Find where the given text appears and provide that cell's center as [x, y] coordinate. 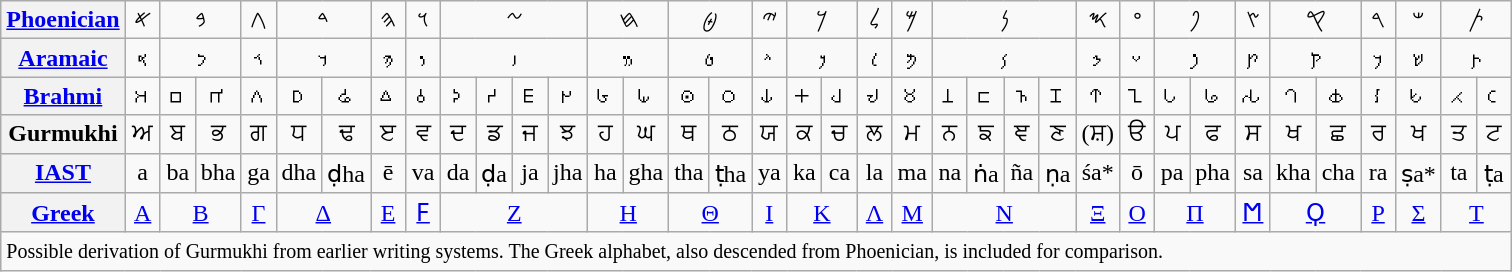
𐤀 [142, 20]
ਧ [299, 134]
𐤍 [1004, 20]
Ο [1138, 213]
𐤕 [1476, 20]
Τ [1476, 213]
ਘ [646, 134]
𑀑 [1138, 96]
ਤ [1458, 134]
𐡔 [1419, 58]
Gurmukhi [63, 134]
Possible derivation of Gurmukhi from earlier writing systems. The Greek alphabet, also descended from Phoenician, is included for comparison. [756, 251]
𑀣 [689, 96]
𐤉 [770, 20]
ba [178, 173]
ਮ [912, 134]
𐡌 [912, 58]
𐤐 [1196, 20]
Ρ [1378, 213]
ਸ [1252, 134]
ਥ [689, 134]
ਙ [986, 134]
𐤌 [912, 20]
ya [770, 173]
va [424, 173]
𑀝 [1494, 96]
ਭ [218, 134]
ਵ [424, 134]
𑀏 [388, 96]
ਛ [1338, 134]
Δ [323, 213]
𐡏 [1138, 58]
gha [646, 173]
ṅa [986, 173]
𐤄 [388, 20]
𑀛 [568, 96]
ta [1458, 173]
𐡍 [1004, 58]
𑀢 [1458, 96]
𐡈 [710, 58]
𑀕 [258, 96]
ṭa [1494, 173]
Ϝ [424, 213]
Phoenician [63, 20]
𑀓 [804, 96]
ਅ [142, 134]
ña [1022, 173]
𐡓 [1378, 58]
𐤁 [200, 20]
ਦ [458, 134]
ṭha [730, 173]
ka [804, 173]
ੳ [1138, 134]
𑀬 [770, 96]
𑀜 [1022, 96]
ਞ [1022, 134]
𐤂 [258, 20]
𐡋 [874, 58]
𐡂 [258, 58]
𑀨 [1213, 96]
𐤎 [1098, 20]
𑀦 [950, 96]
𑀲 [1252, 96]
𐡊 [822, 58]
Η [628, 213]
𑀚 [530, 96]
𑀙 [1338, 96]
𑀡 [1058, 96]
𑀮 [874, 96]
ਠ [730, 134]
𐤆 [514, 20]
Ξ [1098, 213]
tha [689, 173]
𑀧 [1172, 96]
𑀟 [494, 96]
pa [1172, 173]
Ϻ [1252, 213]
IAST [63, 173]
𐤈 [710, 20]
ਡ [494, 134]
Ε [388, 213]
𐤋 [874, 20]
ੲ [388, 134]
a [142, 173]
𐤑 [1252, 20]
ṇa [1058, 173]
𐤒 [1315, 20]
śa* [1098, 173]
𑀯 [424, 96]
𑀔 [1293, 96]
sa [1252, 173]
Brahmi [63, 96]
ma [912, 173]
ਕ [804, 134]
pha [1213, 173]
Ζ [514, 213]
ਬ [178, 134]
𐡆 [514, 58]
ਗ [258, 134]
(ਸ਼) [1098, 134]
Σ [1419, 213]
𑀫 [912, 96]
𐡁 [200, 58]
Π [1196, 213]
ਝ [568, 134]
ra [1378, 173]
ṣa* [1419, 173]
ਹ [606, 134]
ਚ [840, 134]
ḍha [346, 173]
𐡕 [1476, 58]
𑀭 [1378, 96]
kha [1293, 173]
ਯ [770, 134]
𐡄 [388, 58]
𐤅 [424, 20]
Μ [912, 213]
ha [606, 173]
ē [388, 173]
𐡀 [142, 58]
ਫ [1213, 134]
𐡑 [1252, 58]
𑀥 [299, 96]
Greek [63, 213]
Κ [822, 213]
𐤃 [323, 20]
𑀗 [986, 96]
Α [142, 213]
ca [840, 173]
𑀩 [178, 96]
Γ [258, 213]
𑀰 [1098, 96]
cha [1338, 173]
ਢ [346, 134]
ਣ [1058, 134]
𐡒 [1315, 58]
ਲ [874, 134]
𑀖 [646, 96]
Β [200, 213]
𑀱 [1419, 96]
Λ [874, 213]
𐡎 [1098, 58]
𑀤 [458, 96]
𑀠 [346, 96]
𑀅 [142, 96]
Ι [770, 213]
𐤊 [822, 20]
Ν [1004, 213]
𑀘 [840, 96]
ਰ [1378, 134]
𐡐 [1196, 58]
𐤏 [1138, 20]
ਟ [1494, 134]
ja [530, 173]
na [950, 173]
𑀪 [218, 96]
𐤔 [1419, 20]
ḍa [494, 173]
da [458, 173]
ō [1138, 173]
𑀞 [730, 96]
dha [299, 173]
ਨ [950, 134]
𐤓 [1378, 20]
ਪ [1172, 134]
𐡉 [770, 58]
Ϙ [1315, 213]
𐡃 [323, 58]
𐡇 [628, 58]
Aramaic [63, 58]
𐡅 [424, 58]
jha [568, 173]
ga [258, 173]
𑀳 [606, 96]
bha [218, 173]
𐤇 [628, 20]
Θ [710, 213]
ਜ [530, 134]
la [874, 173]
